Identify which cell holds the provided text, then report its [x, y] central coordinate. 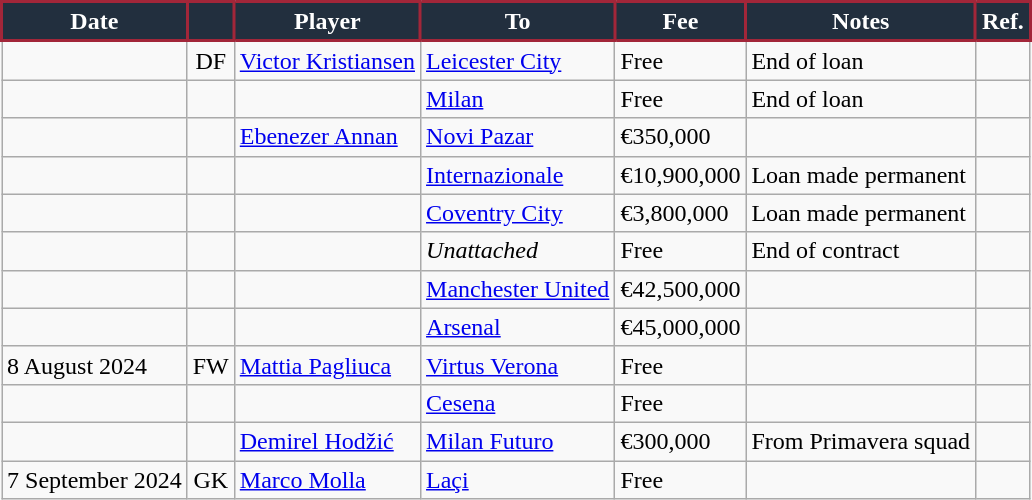
Date [95, 22]
Notes [861, 22]
Cesena [518, 403]
7 September 2024 [95, 479]
€42,500,000 [680, 289]
€10,900,000 [680, 175]
Player [327, 22]
€45,000,000 [680, 327]
Demirel Hodžić [327, 441]
Victor Kristiansen [327, 60]
8 August 2024 [95, 365]
€3,800,000 [680, 213]
Coventry City [518, 213]
Ref. [1004, 22]
Ebenezer Annan [327, 137]
Virtus Verona [518, 365]
To [518, 22]
Milan Futuro [518, 441]
Novi Pazar [518, 137]
Leicester City [518, 60]
End of contract [861, 251]
Laçi [518, 479]
Arsenal [518, 327]
€350,000 [680, 137]
Unattached [518, 251]
€300,000 [680, 441]
Milan [518, 99]
Marco Molla [327, 479]
Mattia Pagliuca [327, 365]
Manchester United [518, 289]
Internazionale [518, 175]
DF [210, 60]
GK [210, 479]
From Primavera squad [861, 441]
Fee [680, 22]
FW [210, 365]
